Identify which cell holds the provided text, then report its (X, Y) central coordinate. 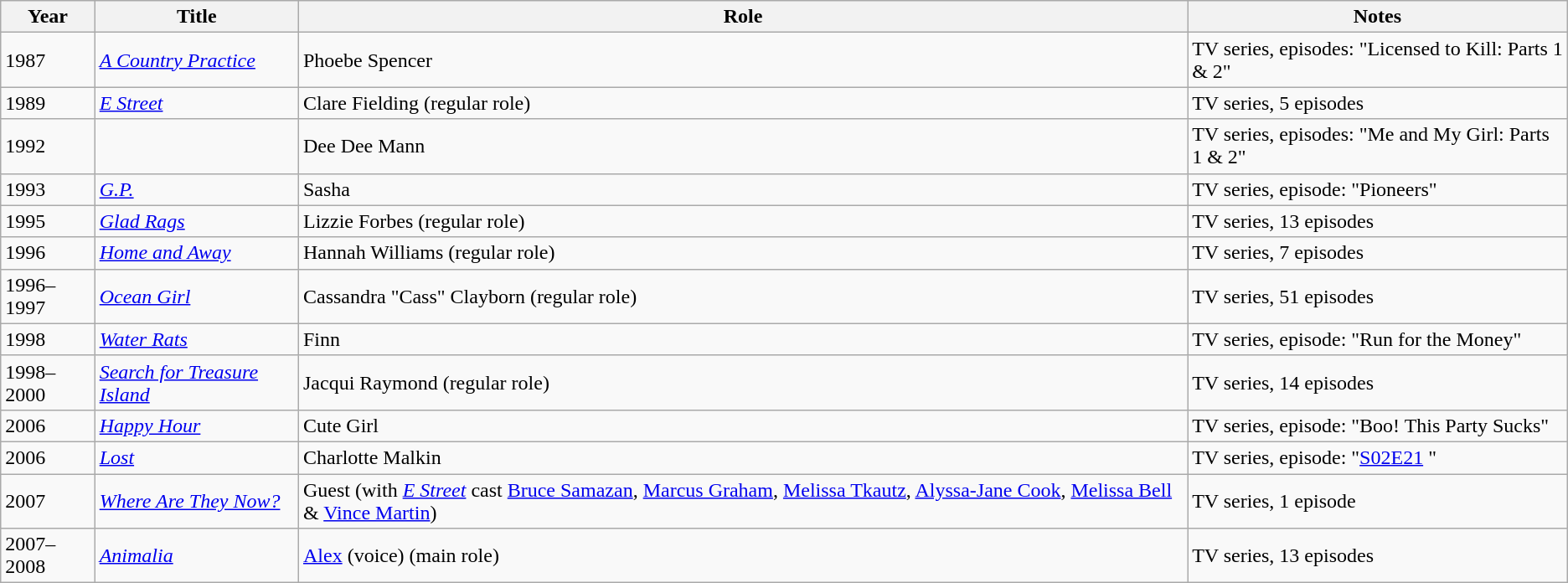
1998 (48, 339)
1996–1997 (48, 297)
TV series, 5 episodes (1378, 103)
Charlotte Malkin (742, 457)
G.P. (196, 189)
Hannah Williams (regular role) (742, 253)
TV series, episodes: "Licensed to Kill: Parts 1 & 2" (1378, 60)
Sasha (742, 189)
TV series, episode: "S02E21 " (1378, 457)
TV series, 14 episodes (1378, 382)
Year (48, 17)
Phoebe Spencer (742, 60)
TV series, episode: "Boo! This Party Sucks" (1378, 426)
1989 (48, 103)
Search for Treasure Island (196, 382)
Finn (742, 339)
2007–2008 (48, 556)
E Street (196, 103)
Notes (1378, 17)
1998–2000 (48, 382)
Home and Away (196, 253)
Ocean Girl (196, 297)
Lizzie Forbes (regular role) (742, 221)
TV series, episode: "Pioneers" (1378, 189)
Lost (196, 457)
TV series, episodes: "Me and My Girl: Parts 1 & 2" (1378, 146)
1987 (48, 60)
TV series, 1 episode (1378, 501)
1995 (48, 221)
Dee Dee Mann (742, 146)
1993 (48, 189)
1996 (48, 253)
Alex (voice) (main role) (742, 556)
TV series, 51 episodes (1378, 297)
2007 (48, 501)
A Country Practice (196, 60)
Cassandra "Cass" Clayborn (regular role) (742, 297)
TV series, episode: "Run for the Money" (1378, 339)
Cute Girl (742, 426)
Glad Rags (196, 221)
Guest (with E Street cast Bruce Samazan, Marcus Graham, Melissa Tkautz, Alyssa-Jane Cook, Melissa Bell & Vince Martin) (742, 501)
Title (196, 17)
1992 (48, 146)
Role (742, 17)
TV series, 7 episodes (1378, 253)
Animalia (196, 556)
Water Rats (196, 339)
Happy Hour (196, 426)
Where Are They Now? (196, 501)
Clare Fielding (regular role) (742, 103)
Jacqui Raymond (regular role) (742, 382)
